Detect which cell encompasses the target text, then output its (X, Y) center coordinate. 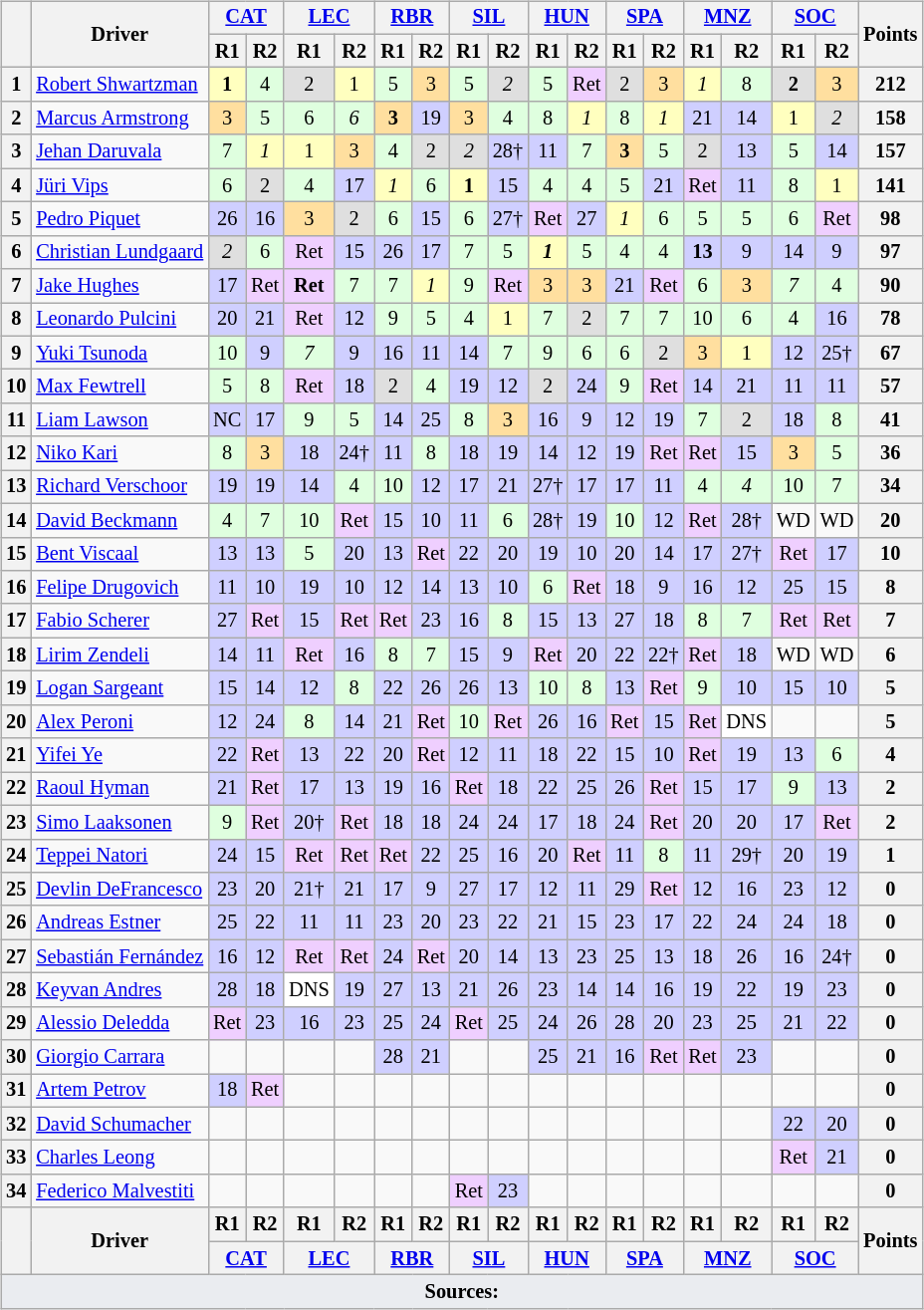
Artem Petrov (119, 1091)
78 (890, 320)
41 (890, 420)
Yuki Tsunoda (119, 353)
29† (747, 856)
31 (16, 1091)
Marcus Armstrong (119, 119)
141 (890, 185)
Christian Lundgaard (119, 252)
Teppei Natori (119, 856)
212 (890, 85)
Fabio Scherer (119, 621)
90 (890, 286)
Alex Peroni (119, 721)
21† (309, 890)
30 (16, 1057)
Jüri Vips (119, 185)
Sebastián Fernández (119, 956)
Alessio Deledda (119, 1023)
Devlin DeFrancesco (119, 890)
Bent Viscaal (119, 554)
33 (16, 1158)
Keyvan Andres (119, 990)
36 (890, 453)
67 (890, 353)
Yifei Ye (119, 755)
20† (309, 822)
Pedro Piquet (119, 219)
David Beckmann (119, 520)
158 (890, 119)
32 (16, 1124)
Sources: (462, 1292)
Andreas Estner (119, 922)
157 (890, 151)
Logan Sargeant (119, 688)
Robert Shwartzman (119, 85)
Charles Leong (119, 1158)
Felipe Drugovich (119, 588)
Richard Verschoor (119, 487)
David Schumacher (119, 1124)
22† (663, 655)
Simo Laaksonen (119, 822)
Lirim Zendeli (119, 655)
Giorgio Carrara (119, 1057)
Niko Kari (119, 453)
Max Fewtrell (119, 387)
98 (890, 219)
Federico Malvestiti (119, 1191)
Leonardo Pulcini (119, 320)
57 (890, 387)
Raoul Hyman (119, 789)
25† (837, 353)
97 (890, 252)
Jehan Daruvala (119, 151)
NC (227, 420)
Liam Lawson (119, 420)
Jake Hughes (119, 286)
